Extract the [X, Y] coordinate from the center of the cell holding the provided text.  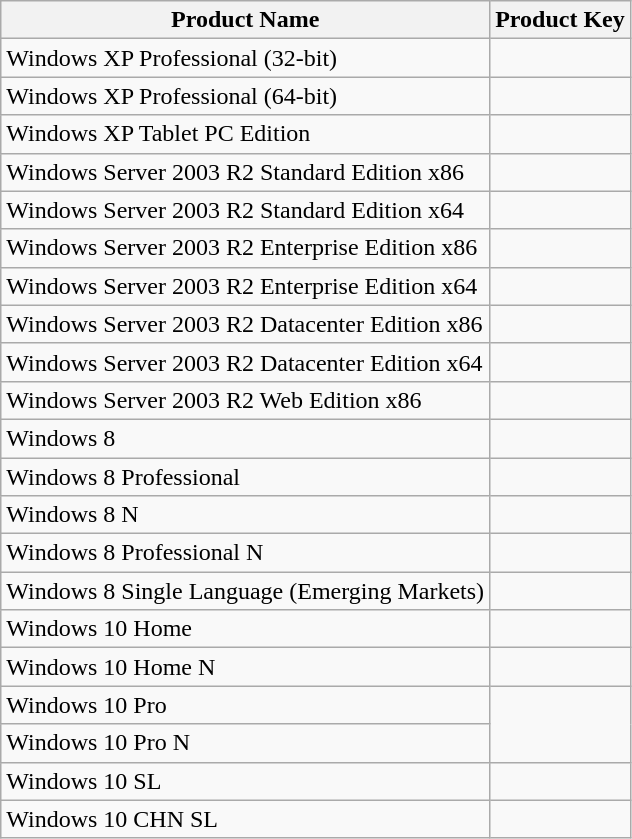
Windows Server 2003 R2 Standard Edition x86 [246, 172]
Windows 10 Home [246, 629]
Product Key [560, 20]
Windows Server 2003 R2 Datacenter Edition x86 [246, 324]
Windows 10 CHN SL [246, 819]
Windows Server 2003 R2 Enterprise Edition x86 [246, 248]
Windows 10 Pro N [246, 743]
Windows XP Professional (64-bit) [246, 96]
Product Name [246, 20]
Windows Server 2003 R2 Datacenter Edition x64 [246, 362]
Windows 10 Home N [246, 667]
Windows 8 [246, 438]
Windows Server 2003 R2 Enterprise Edition x64 [246, 286]
Windows XP Tablet PC Edition [246, 134]
Windows 8 Single Language (Emerging Markets) [246, 591]
Windows Server 2003 R2 Standard Edition x64 [246, 210]
Windows 8 Professional N [246, 553]
Windows XP Professional (32-bit) [246, 58]
Windows 8 Professional [246, 477]
Windows 10 SL [246, 781]
Windows Server 2003 R2 Web Edition x86 [246, 400]
Windows 10 Pro [246, 705]
Windows 8 N [246, 515]
